Pinpoint the cell where the given text exists, returning its [x, y] midpoint coordinate. 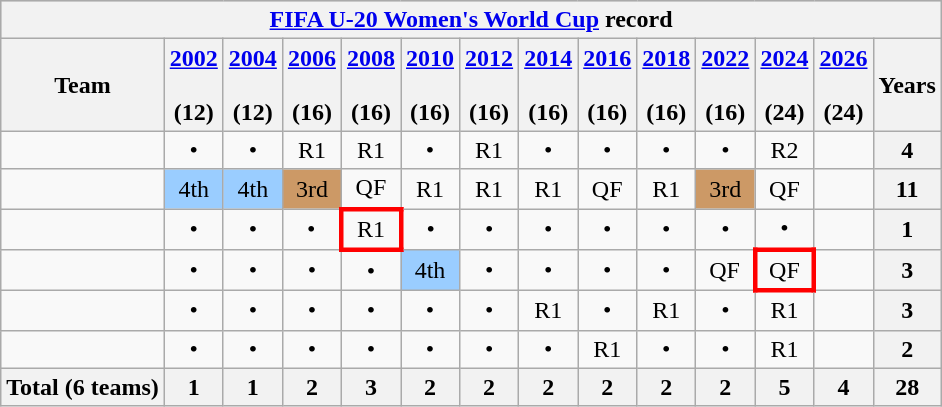
5 [784, 387]
2024(24) [784, 85]
Team [83, 85]
Total (6 teams) [83, 387]
2008(16) [370, 85]
2006(16) [312, 85]
2002(12) [194, 85]
2014(16) [548, 85]
2012(16) [490, 85]
2026(24) [844, 85]
FIFA U-20 Women's World Cup record [472, 20]
2016(16) [608, 85]
2004(12) [252, 85]
R2 [784, 150]
2010(16) [430, 85]
28 [907, 387]
2018(16) [666, 85]
11 [907, 189]
Years [907, 85]
2022(16) [726, 85]
